Pinpoint the cell where the given text exists, returning its [x, y] midpoint coordinate. 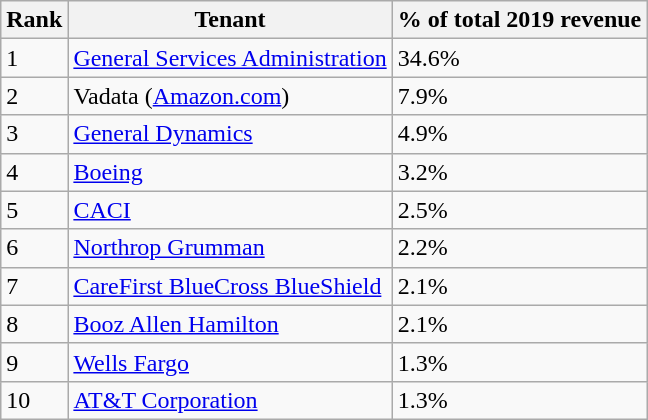
Northrop Grumman [230, 248]
Vadata (Amazon.com) [230, 96]
2.5% [520, 210]
CACI [230, 210]
6 [34, 248]
3 [34, 134]
CareFirst BlueCross BlueShield [230, 286]
5 [34, 210]
Booz Allen Hamilton [230, 324]
4.9% [520, 134]
Boeing [230, 172]
Wells Fargo [230, 362]
General Dynamics [230, 134]
2.2% [520, 248]
7 [34, 286]
34.6% [520, 58]
2 [34, 96]
Rank [34, 20]
10 [34, 400]
4 [34, 172]
9 [34, 362]
General Services Administration [230, 58]
Tenant [230, 20]
% of total 2019 revenue [520, 20]
3.2% [520, 172]
1 [34, 58]
7.9% [520, 96]
AT&T Corporation [230, 400]
8 [34, 324]
